Determine the [X, Y] coordinate at the center of the cell enclosing the given text.  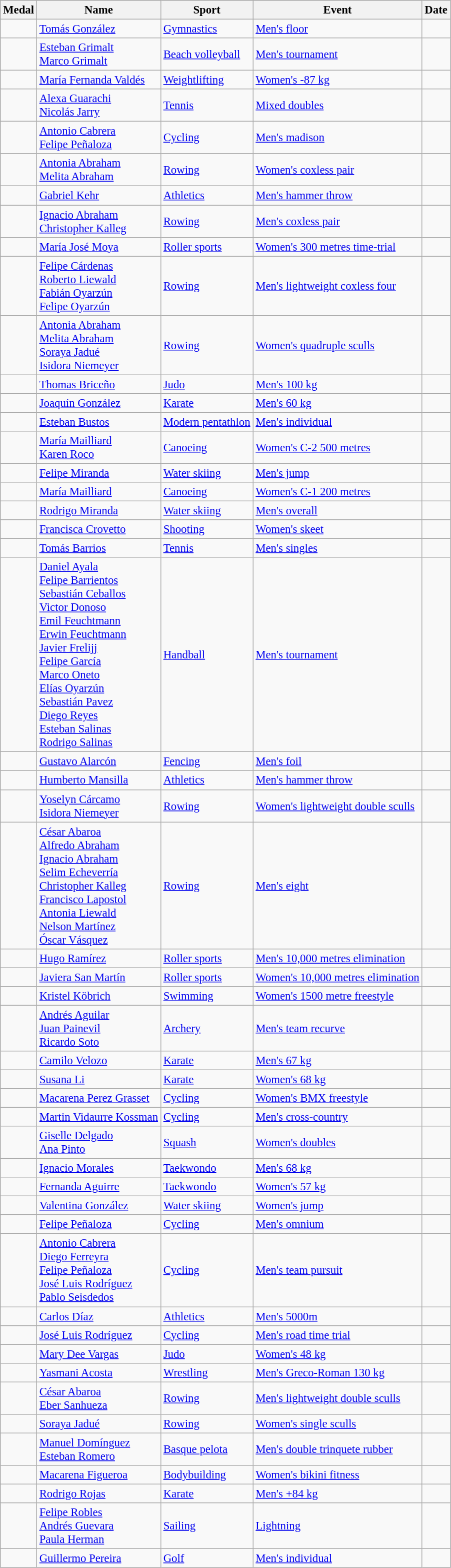
Women's 57 kg [337, 1187]
Sport [207, 10]
Handball [207, 654]
Shooting [207, 529]
Men's team recurve [337, 1028]
Felipe RoblesAndrés GuevaraPaula Herman [98, 1526]
Men's overall [337, 511]
Swimming [207, 996]
Men's coxless pair [337, 221]
Antonia AbrahamMelita Abraham [98, 170]
María José Moya [98, 247]
Macarena Perez Grasset [98, 1098]
Women's lightweight double sculls [337, 806]
Women's single sculls [337, 1424]
Alexa GuarachiNicolás Jarry [98, 105]
Antonia AbrahamMelita AbrahamSoraya JaduéIsidora Niemeyer [98, 345]
Guillermo Pereira [98, 1558]
Yasmani Acosta [98, 1372]
Archery [207, 1028]
Beach volleyball [207, 54]
Men's eight [337, 886]
Felipe Peñaloza [98, 1224]
Men's omnium [337, 1224]
Lightning [337, 1526]
Javiera San Martín [98, 977]
Modern pentathlon [207, 422]
Men's madison [337, 138]
Men's 100 kg [337, 384]
Martin Vidaurre Kossman [98, 1117]
Event [337, 10]
Soraya Jadué [98, 1424]
Gustavo Alarcón [98, 761]
Francisca Crovetto [98, 529]
Mary Dee Vargas [98, 1354]
Fencing [207, 761]
Carlos Díaz [98, 1316]
María MailliardKaren Roco [98, 447]
Ignacio Morales [98, 1168]
Men's road time trial [337, 1335]
Women's 300 metres time-trial [337, 247]
Date [436, 10]
Men's cross-country [337, 1117]
Women's C-1 200 metres [337, 492]
Golf [207, 1558]
Wrestling [207, 1372]
Kristel Köbrich [98, 996]
Gymnastics [207, 29]
Men's 5000m [337, 1316]
Women's 10,000 metres elimination [337, 977]
Esteban GrimaltMarco Grimalt [98, 54]
Rodrigo Miranda [98, 511]
Men's 68 kg [337, 1168]
Antonio CabreraDiego FerreyraFelipe PeñalozaJosé Luis RodríguezPablo Seisdedos [98, 1270]
Thomas Briceño [98, 384]
Women's jump [337, 1206]
Men's +84 kg [337, 1493]
Giselle DelgadoAna Pinto [98, 1143]
Humberto Mansilla [98, 780]
César AbaroaEber Sanhueza [98, 1398]
Weightlifting [207, 80]
Women's doubles [337, 1143]
Susana Li [98, 1079]
Mixed doubles [337, 105]
Felipe CárdenasRoberto LiewaldFabián OyarzúnFelipe Oyarzún [98, 286]
Men's 10,000 metres elimination [337, 958]
Felipe Miranda [98, 473]
Ignacio AbrahamChristopher Kalleg [98, 221]
Men's floor [337, 29]
Basque pelota [207, 1449]
Men's lightweight double sculls [337, 1398]
Men's jump [337, 473]
Gabriel Kehr [98, 196]
Macarena Figueroa [98, 1475]
Men's singles [337, 548]
Esteban Bustos [98, 422]
Women's skeet [337, 529]
César AbaroaAlfredo AbrahamIgnacio AbrahamSelim EcheverríaChristopher KallegFrancisco LapostolAntonia LiewaldNelson MartínezÓscar Vásquez [98, 886]
José Luis Rodríguez [98, 1335]
María Mailliard [98, 492]
Men's double trinquete rubber [337, 1449]
Women's C-2 500 metres [337, 447]
Men's Greco-Roman 130 kg [337, 1372]
Women's 48 kg [337, 1354]
Rodrigo Rojas [98, 1493]
Men's foil [337, 761]
Women's quadruple sculls [337, 345]
Women's 1500 metre freestyle [337, 996]
Sailing [207, 1526]
Joaquín González [98, 403]
Squash [207, 1143]
Manuel DomínguezEsteban Romero [98, 1449]
Name [98, 10]
Valentina González [98, 1206]
Fernanda Aguirre [98, 1187]
Tomás Barrios [98, 548]
Women's BMX freestyle [337, 1098]
Women's 68 kg [337, 1079]
Tomás González [98, 29]
Men's team pursuit [337, 1270]
Antonio CabreraFelipe Peñaloza [98, 138]
Men's 67 kg [337, 1061]
Bodybuilding [207, 1475]
Medal [19, 10]
Women's bikini fitness [337, 1475]
Hugo Ramírez [98, 958]
Women's coxless pair [337, 170]
María Fernanda Valdés [98, 80]
Yoselyn CárcamoIsidora Niemeyer [98, 806]
Men's 60 kg [337, 403]
Camilo Velozo [98, 1061]
Women's -87 kg [337, 80]
Men's lightweight coxless four [337, 286]
Andrés AguilarJuan PainevilRicardo Soto [98, 1028]
